Locate the cell with the specified text and output its [X, Y] center coordinate. 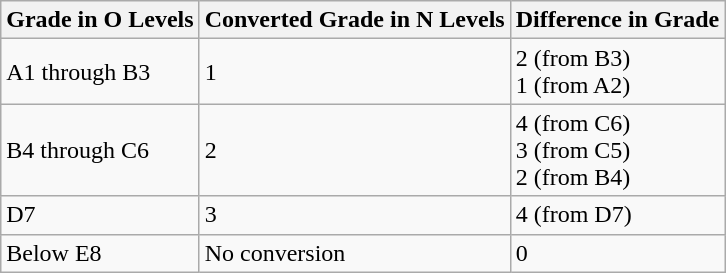
B4 through C6 [100, 150]
No conversion [354, 253]
Difference in Grade [618, 20]
0 [618, 253]
2 [354, 150]
1 [354, 72]
Grade in O Levels [100, 20]
3 [354, 215]
4 (from C6)3 (from C5)2 (from B4) [618, 150]
2 (from B3)1 (from A2) [618, 72]
4 (from D7) [618, 215]
A1 through B3 [100, 72]
Converted Grade in N Levels [354, 20]
Below E8 [100, 253]
D7 [100, 215]
